Extract the (x, y) coordinate from the center of the cell holding the provided text.  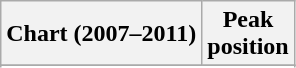
Peakposition (248, 34)
Chart (2007–2011) (102, 34)
